Locate the cell with the specified text and output its (X, Y) center coordinate. 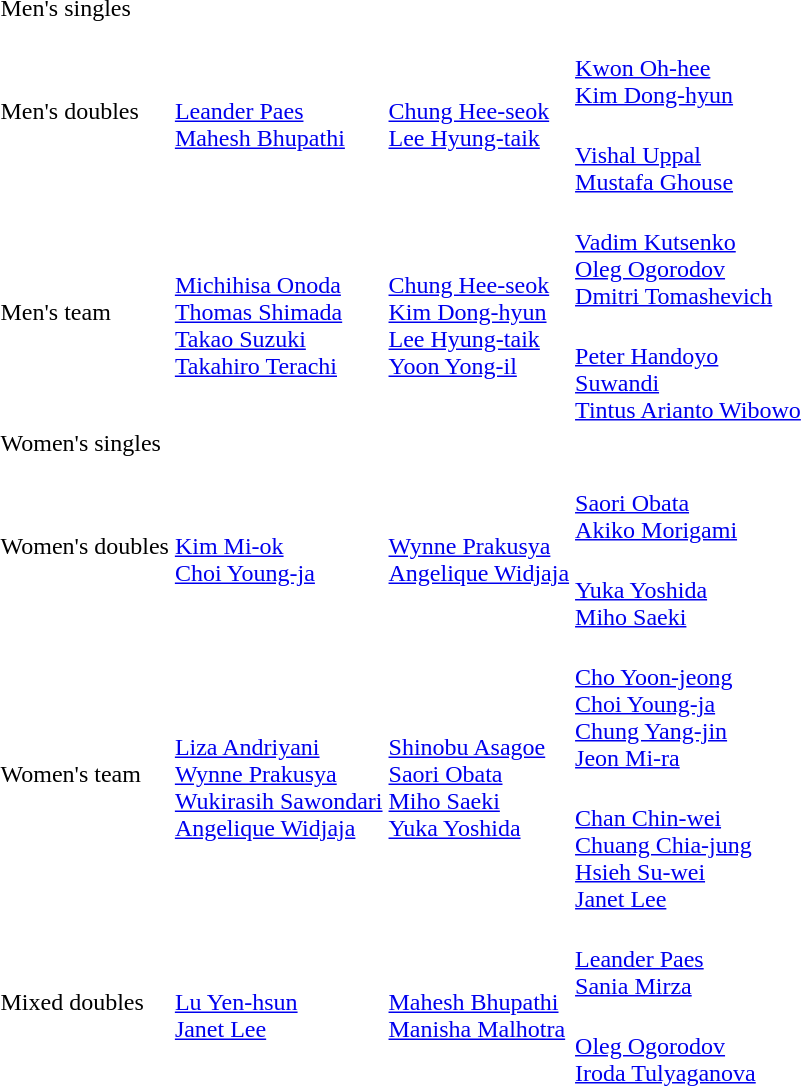
Liza AndriyaniWynne PrakusyaWukirasih SawondariAngelique Widjaja (278, 774)
Chung Hee-seokLee Hyung-taik (479, 112)
Wynne PrakusyaAngelique Widjaja (479, 546)
Leander PaesMahesh Bhupathi (278, 112)
Kim Mi-okChoi Young-ja (278, 546)
Chung Hee-seokKim Dong-hyunLee Hyung-taikYoon Yong-il (479, 312)
Shinobu AsagoeSaori ObataMiho SaekiYuka Yoshida (479, 774)
Michihisa OnodaThomas ShimadaTakao SuzukiTakahiro Terachi (278, 312)
